Return the [X, Y] coordinate for the center point of the cell that contains the specified text.  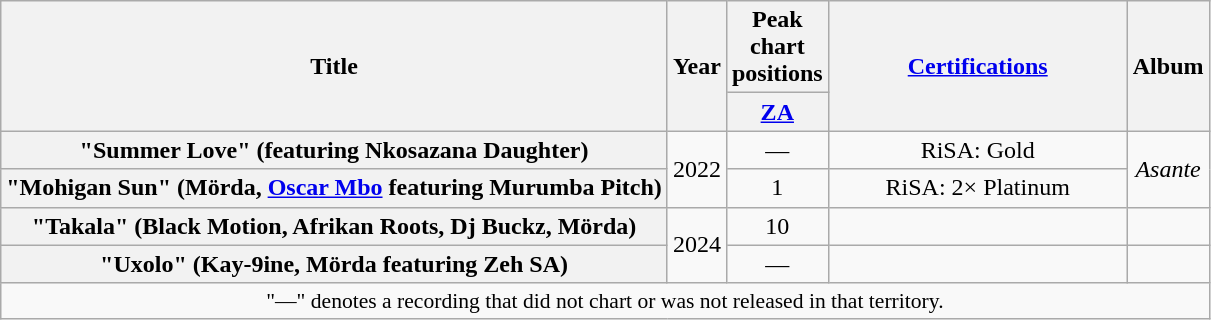
Title [334, 66]
"Uxolo" (Kay-9ine, Mörda featuring Zeh SA) [334, 264]
"Mohigan Sun" (Mörda, Oscar Mbo featuring Murumba Pitch) [334, 188]
Asante [1168, 169]
Year [696, 66]
RiSA: 2× Platinum [978, 188]
Peak chart positions [777, 47]
2024 [696, 245]
"Takala" (Black Motion, Afrikan Roots, Dj Buckz, Mörda) [334, 226]
"—" denotes a recording that did not chart or was not released in that territory. [605, 301]
"Summer Love" (featuring Nkosazana Daughter) [334, 150]
1 [777, 188]
2022 [696, 169]
10 [777, 226]
Certifications [978, 66]
RiSA: Gold [978, 150]
ZA [777, 112]
Album [1168, 66]
